Scan for the cell matching the given text and deliver its (x, y) coordinate at center. 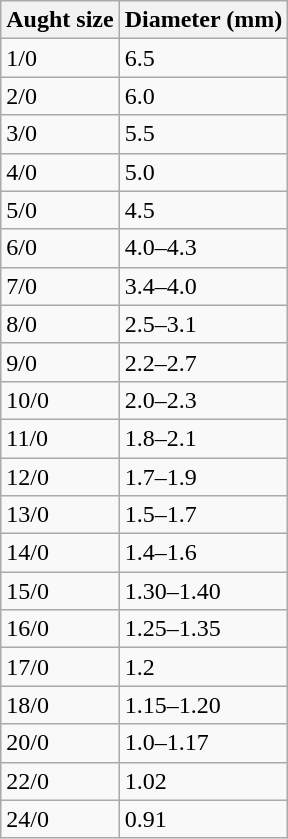
2/0 (60, 96)
17/0 (60, 667)
22/0 (60, 781)
5/0 (60, 210)
1.2 (204, 667)
1.30–1.40 (204, 591)
1.25–1.35 (204, 629)
7/0 (60, 286)
0.91 (204, 819)
11/0 (60, 438)
9/0 (60, 362)
1.8–2.1 (204, 438)
14/0 (60, 553)
1.15–1.20 (204, 705)
20/0 (60, 743)
2.0–2.3 (204, 400)
1.5–1.7 (204, 515)
5.0 (204, 172)
13/0 (60, 515)
6.5 (204, 58)
1.0–1.17 (204, 743)
2.5–3.1 (204, 324)
1/0 (60, 58)
12/0 (60, 477)
Diameter (mm) (204, 20)
18/0 (60, 705)
1.4–1.6 (204, 553)
6/0 (60, 248)
24/0 (60, 819)
5.5 (204, 134)
4/0 (60, 172)
1.02 (204, 781)
8/0 (60, 324)
Aught size (60, 20)
2.2–2.7 (204, 362)
4.0–4.3 (204, 248)
3/0 (60, 134)
6.0 (204, 96)
16/0 (60, 629)
10/0 (60, 400)
1.7–1.9 (204, 477)
4.5 (204, 210)
15/0 (60, 591)
3.4–4.0 (204, 286)
